Output the [X, Y] coordinate of the center of the cell containing the given text.  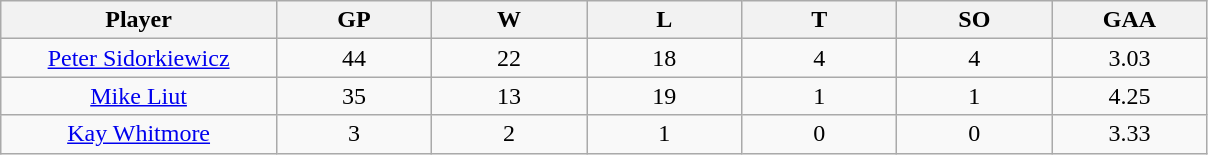
Player [139, 20]
3 [354, 134]
Mike Liut [139, 96]
35 [354, 96]
3.33 [1130, 134]
4.25 [1130, 96]
GAA [1130, 20]
2 [510, 134]
T [820, 20]
W [510, 20]
Kay Whitmore [139, 134]
13 [510, 96]
44 [354, 58]
Peter Sidorkiewicz [139, 58]
18 [664, 58]
L [664, 20]
22 [510, 58]
19 [664, 96]
GP [354, 20]
SO [974, 20]
3.03 [1130, 58]
